Search for the cell housing the specified text and yield its [X, Y] center coordinate. 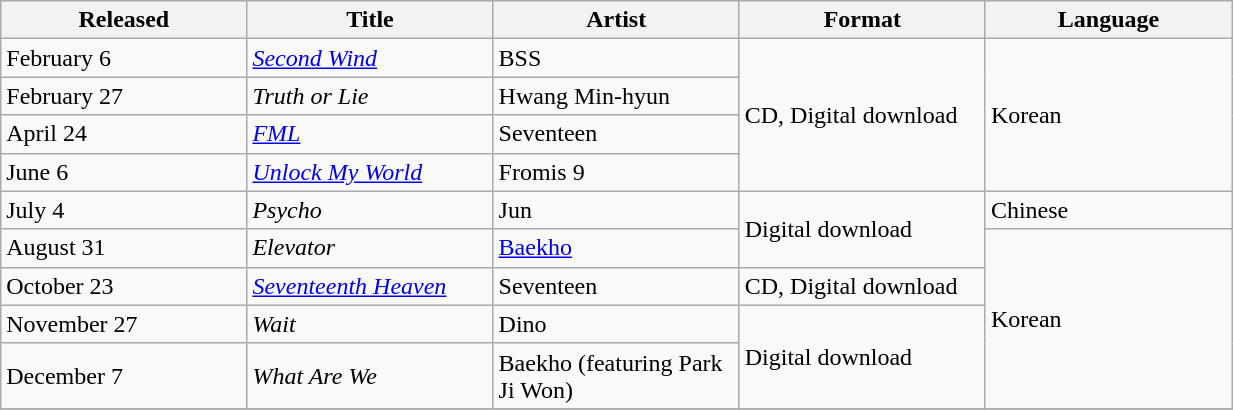
Second Wind [370, 58]
Unlock My World [370, 172]
Format [862, 20]
What Are We [370, 376]
February 27 [124, 96]
August 31 [124, 248]
Chinese [1108, 210]
FML [370, 134]
Jun [616, 210]
Psycho [370, 210]
Released [124, 20]
Hwang Min-hyun [616, 96]
Baekho (featuring Park Ji Won) [616, 376]
Artist [616, 20]
Language [1108, 20]
October 23 [124, 286]
Elevator [370, 248]
Dino [616, 324]
Baekho [616, 248]
BSS [616, 58]
November 27 [124, 324]
February 6 [124, 58]
December 7 [124, 376]
Title [370, 20]
Seventeenth Heaven [370, 286]
June 6 [124, 172]
April 24 [124, 134]
Wait [370, 324]
July 4 [124, 210]
Truth or Lie [370, 96]
Fromis 9 [616, 172]
